Determine the (x, y) coordinate at the center of the cell enclosing the given text.  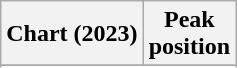
Chart (2023) (72, 34)
Peakposition (189, 34)
